Identify which cell holds the provided text, then report its [x, y] central coordinate. 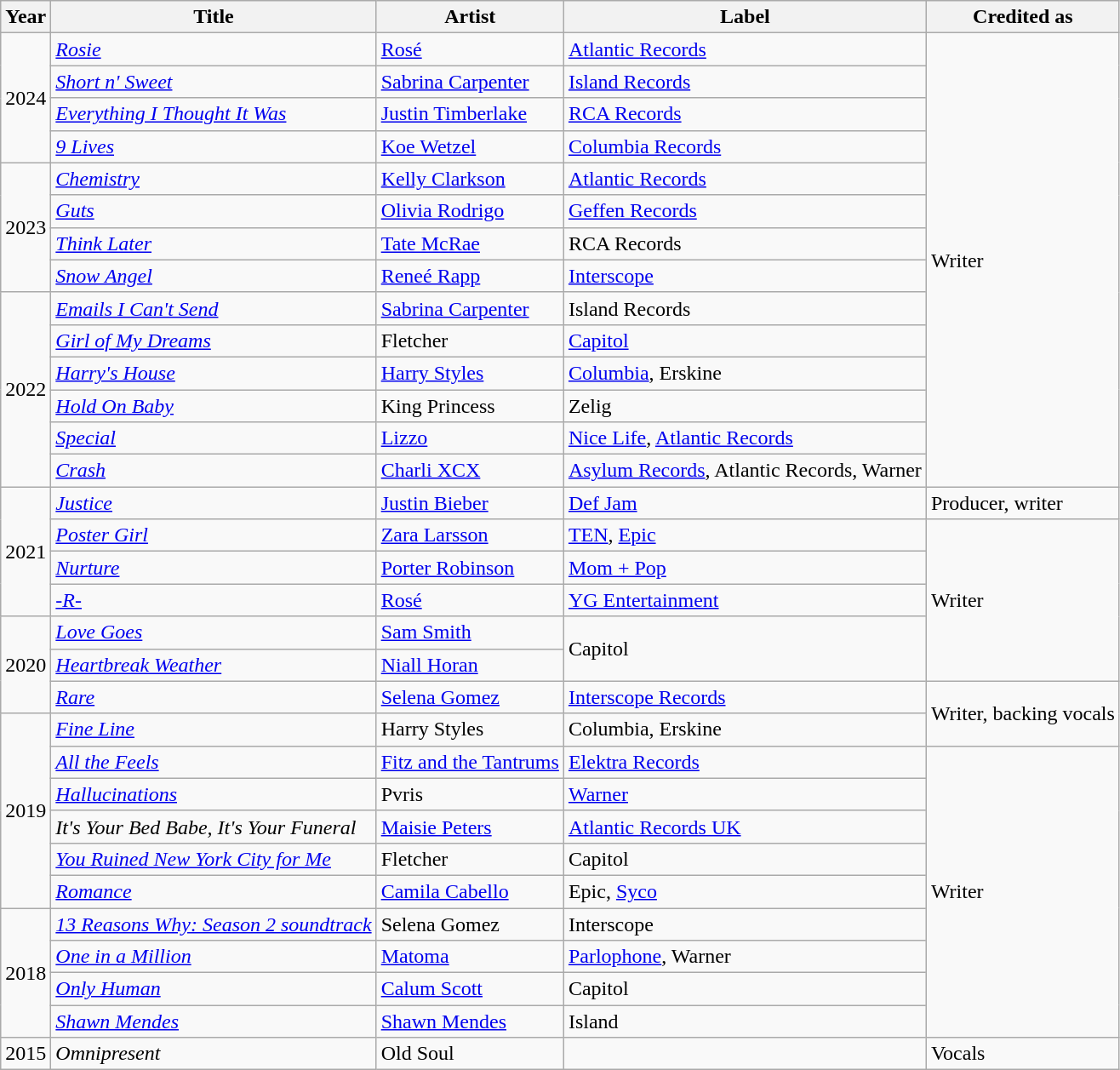
Omnipresent [214, 1054]
Porter Robinson [470, 568]
King Princess [470, 406]
2023 [26, 227]
2021 [26, 552]
Charli XCX [470, 471]
9 Lives [214, 146]
Matoma [470, 957]
Mom + Pop [745, 568]
Short n' Sweet [214, 82]
Heartbreak Weather [214, 665]
Emails I Can't Send [214, 308]
Niall Horan [470, 665]
13 Reasons Why: Season 2 soundtrack [214, 924]
2019 [26, 810]
Romance [214, 891]
Rare [214, 697]
Camila Cabello [470, 891]
Nurture [214, 568]
Maisie Peters [470, 827]
Think Later [214, 243]
Girl of My Dreams [214, 340]
2015 [26, 1054]
Fine Line [214, 730]
Lizzo [470, 438]
Justice [214, 503]
Kelly Clarkson [470, 179]
TEN, Epic [745, 535]
-R- [214, 600]
Justin Bieber [470, 503]
2022 [26, 389]
Parlophone, Warner [745, 957]
Atlantic Records UK [745, 827]
Zelig [745, 406]
Guts [214, 211]
Writer, backing vocals [1023, 713]
Justin Timberlake [470, 114]
Nice Life, Atlantic Records [745, 438]
Crash [214, 471]
Epic, Syco [745, 891]
Zara Larsson [470, 535]
Credited as [1023, 17]
Geffen Records [745, 211]
Chemistry [214, 179]
All the Feels [214, 762]
2024 [26, 98]
Hold On Baby [214, 406]
Label [745, 17]
Poster Girl [214, 535]
Hallucinations [214, 794]
2018 [26, 972]
Vocals [1023, 1054]
One in a Million [214, 957]
Olivia Rodrigo [470, 211]
You Ruined New York City for Me [214, 859]
Rosie [214, 49]
Only Human [214, 989]
Pvris [470, 794]
Special [214, 438]
Reneé Rapp [470, 276]
Warner [745, 794]
Island [745, 1021]
Koe Wetzel [470, 146]
Producer, writer [1023, 503]
Everything I Thought It Was [214, 114]
Snow Angel [214, 276]
Love Goes [214, 632]
Interscope Records [745, 697]
Elektra Records [745, 762]
2020 [26, 665]
Tate McRae [470, 243]
Columbia Records [745, 146]
Fitz and the Tantrums [470, 762]
It's Your Bed Babe, It's Your Funeral [214, 827]
Year [26, 17]
Title [214, 17]
Sam Smith [470, 632]
Calum Scott [470, 989]
Artist [470, 17]
Old Soul [470, 1054]
YG Entertainment [745, 600]
Harry's House [214, 373]
Asylum Records, Atlantic Records, Warner [745, 471]
Def Jam [745, 503]
